Locate the cell with the specified text and output its [x, y] center coordinate. 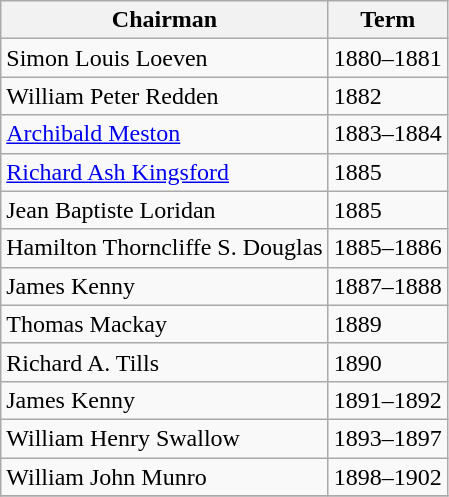
1887–1888 [388, 286]
Chairman [164, 20]
William John Munro [164, 477]
William Peter Redden [164, 96]
1883–1884 [388, 134]
1893–1897 [388, 438]
Hamilton Thorncliffe S. Douglas [164, 248]
Simon Louis Loeven [164, 58]
1898–1902 [388, 477]
Richard A. Tills [164, 362]
1891–1892 [388, 400]
Jean Baptiste Loridan [164, 210]
William Henry Swallow [164, 438]
1885–1886 [388, 248]
Term [388, 20]
Archibald Meston [164, 134]
1889 [388, 324]
Richard Ash Kingsford [164, 172]
1882 [388, 96]
1890 [388, 362]
Thomas Mackay [164, 324]
1880–1881 [388, 58]
